For the text-containing cell, return its midpoint in (X, Y) coordinate format. 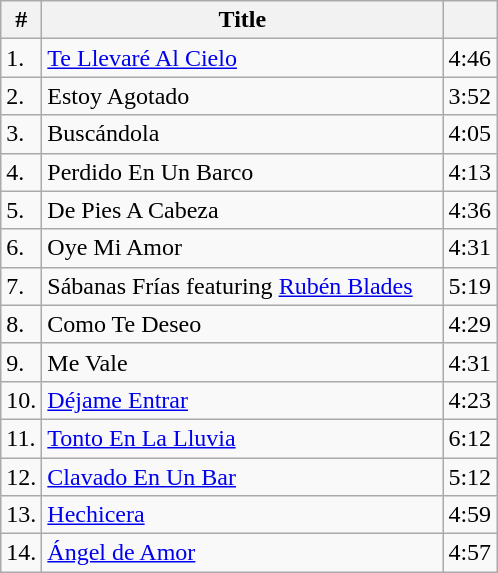
8. (22, 324)
7. (22, 286)
4:36 (470, 210)
Perdido En Un Barco (242, 172)
Te Llevaré Al Cielo (242, 58)
3:52 (470, 96)
5. (22, 210)
De Pies A Cabeza (242, 210)
Hechicera (242, 515)
4. (22, 172)
Clavado En Un Bar (242, 477)
14. (22, 553)
5:12 (470, 477)
4:13 (470, 172)
6. (22, 248)
Como Te Deseo (242, 324)
Sábanas Frías featuring Rubén Blades (242, 286)
4:46 (470, 58)
3. (22, 134)
# (22, 20)
4:57 (470, 553)
Oye Mi Amor (242, 248)
Estoy Agotado (242, 96)
Buscándola (242, 134)
13. (22, 515)
5:19 (470, 286)
9. (22, 362)
12. (22, 477)
Title (242, 20)
4:05 (470, 134)
Ángel de Amor (242, 553)
Tonto En La Lluvia (242, 438)
11. (22, 438)
Déjame Entrar (242, 400)
4:59 (470, 515)
10. (22, 400)
1. (22, 58)
4:29 (470, 324)
6:12 (470, 438)
4:23 (470, 400)
2. (22, 96)
Me Vale (242, 362)
